Scan for the cell matching the given text and deliver its [x, y] coordinate at center. 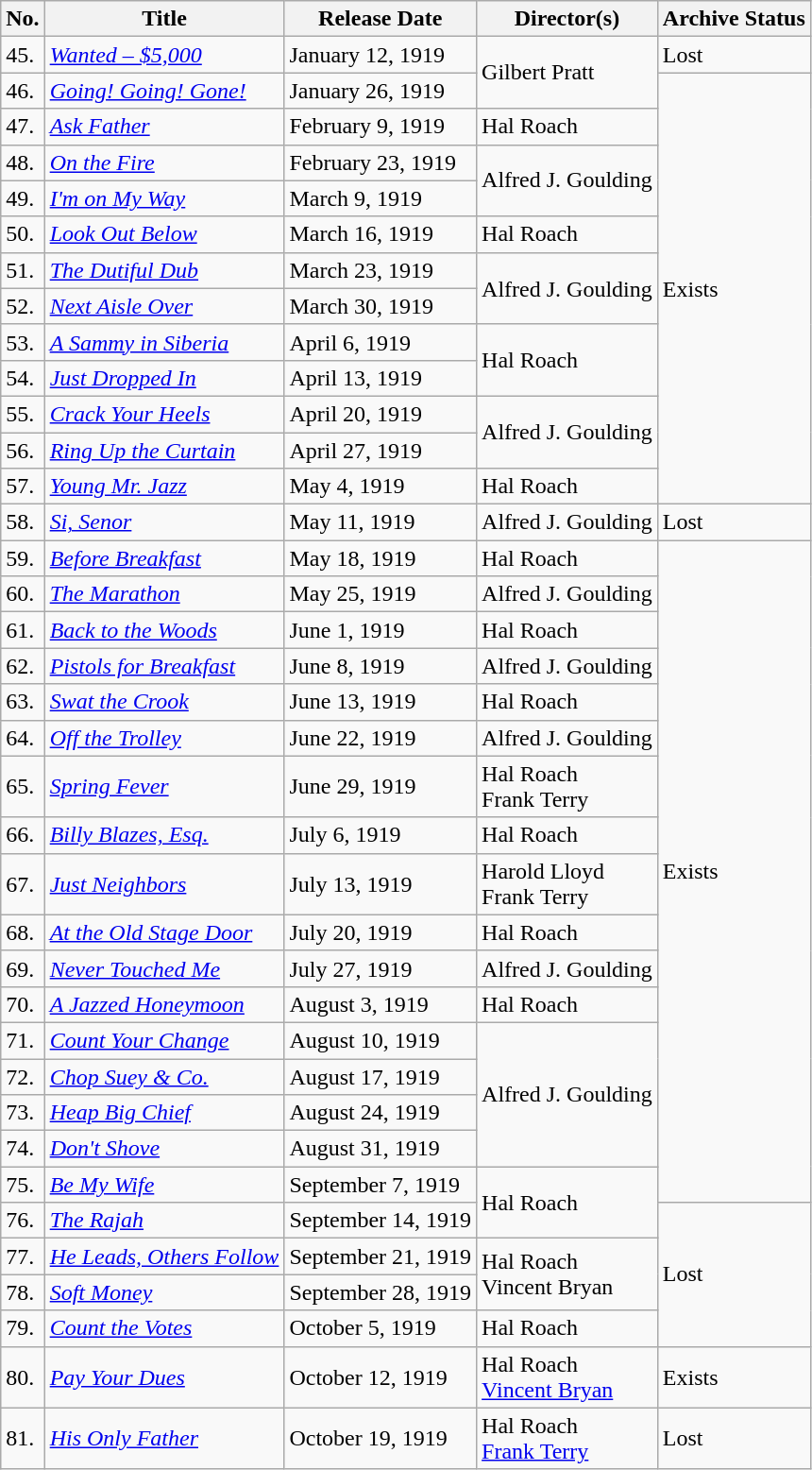
Heap Big Chief [164, 1113]
Chop Suey & Co. [164, 1076]
Just Neighbors [164, 884]
Be My Wife [164, 1185]
Young Mr. Jazz [164, 487]
53. [23, 342]
August 31, 1919 [381, 1149]
July 13, 1919 [381, 884]
Spring Fever [164, 786]
Just Dropped In [164, 378]
No. [23, 19]
81. [23, 1438]
On the Fire [164, 162]
Ring Up the Curtain [164, 451]
61. [23, 630]
October 5, 1919 [381, 1328]
46. [23, 91]
Title [164, 19]
July 6, 1919 [381, 835]
June 13, 1919 [381, 702]
January 26, 1919 [381, 91]
August 17, 1919 [381, 1076]
The Marathon [164, 594]
Count the Votes [164, 1328]
At the Old Stage Door [164, 932]
64. [23, 738]
May 25, 1919 [381, 594]
March 30, 1919 [381, 306]
Archive Status [734, 19]
February 23, 1919 [381, 162]
July 20, 1919 [381, 932]
August 10, 1919 [381, 1040]
April 20, 1919 [381, 414]
48. [23, 162]
His Only Father [164, 1438]
72. [23, 1076]
49. [23, 198]
59. [23, 558]
65. [23, 786]
August 24, 1919 [381, 1113]
Wanted – $5,000 [164, 55]
May 4, 1919 [381, 487]
75. [23, 1185]
Pistols for Breakfast [164, 666]
Soft Money [164, 1292]
February 9, 1919 [381, 127]
73. [23, 1113]
August 3, 1919 [381, 1004]
Ask Father [164, 127]
June 8, 1919 [381, 666]
The Dutiful Dub [164, 270]
57. [23, 487]
June 1, 1919 [381, 630]
Pay Your Dues [164, 1377]
76. [23, 1221]
July 27, 1919 [381, 968]
He Leads, Others Follow [164, 1256]
Never Touched Me [164, 968]
A Jazzed Honeymoon [164, 1004]
Look Out Below [164, 234]
Crack Your Heels [164, 414]
Don't Shove [164, 1149]
April 6, 1919 [381, 342]
78. [23, 1292]
A Sammy in Siberia [164, 342]
56. [23, 451]
June 29, 1919 [381, 786]
70. [23, 1004]
April 13, 1919 [381, 378]
62. [23, 666]
69. [23, 968]
63. [23, 702]
50. [23, 234]
Gilbert Pratt [567, 73]
March 23, 1919 [381, 270]
Swat the Crook [164, 702]
Before Breakfast [164, 558]
Back to the Woods [164, 630]
66. [23, 835]
79. [23, 1328]
51. [23, 270]
60. [23, 594]
January 12, 1919 [381, 55]
October 19, 1919 [381, 1438]
80. [23, 1377]
September 28, 1919 [381, 1292]
May 18, 1919 [381, 558]
Off the Trolley [164, 738]
Count Your Change [164, 1040]
September 14, 1919 [381, 1221]
September 21, 1919 [381, 1256]
I'm on My Way [164, 198]
Director(s) [567, 19]
May 11, 1919 [381, 522]
March 16, 1919 [381, 234]
Si, Senor [164, 522]
52. [23, 306]
Billy Blazes, Esq. [164, 835]
Harold LloydFrank Terry [567, 884]
45. [23, 55]
55. [23, 414]
47. [23, 127]
April 27, 1919 [381, 451]
March 9, 1919 [381, 198]
71. [23, 1040]
Going! Going! Gone! [164, 91]
October 12, 1919 [381, 1377]
77. [23, 1256]
Next Aisle Over [164, 306]
September 7, 1919 [381, 1185]
74. [23, 1149]
The Rajah [164, 1221]
68. [23, 932]
58. [23, 522]
June 22, 1919 [381, 738]
Release Date [381, 19]
67. [23, 884]
54. [23, 378]
